For the text-containing cell, return its midpoint in (X, Y) coordinate format. 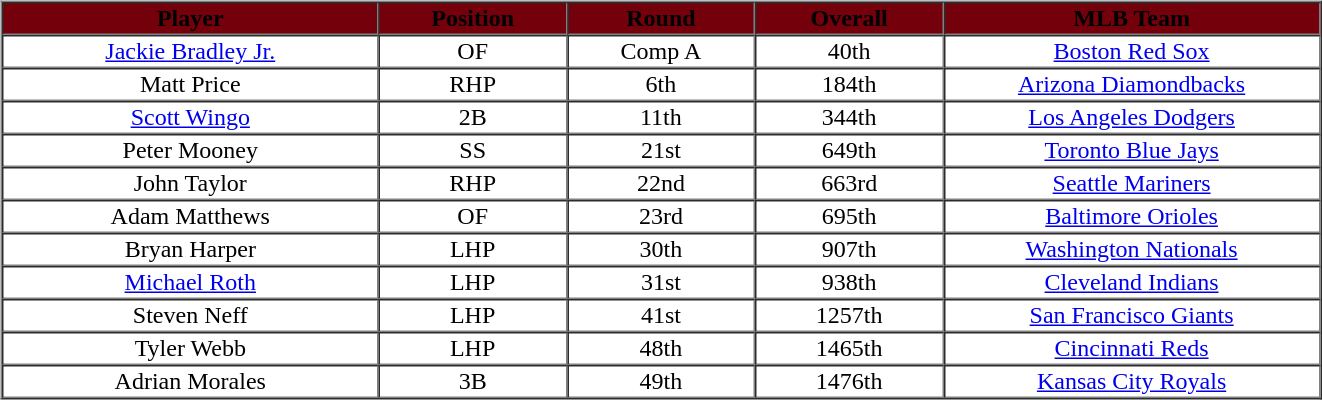
Round (661, 18)
San Francisco Giants (1132, 316)
30th (661, 250)
Tyler Webb (190, 348)
Player (190, 18)
1257th (849, 316)
Kansas City Royals (1132, 382)
Steven Neff (190, 316)
Overall (849, 18)
John Taylor (190, 184)
40th (849, 52)
Bryan Harper (190, 250)
Position (473, 18)
6th (661, 84)
663rd (849, 184)
Toronto Blue Jays (1132, 150)
Jackie Bradley Jr. (190, 52)
Washington Nationals (1132, 250)
Peter Mooney (190, 150)
31st (661, 282)
Seattle Mariners (1132, 184)
Arizona Diamondbacks (1132, 84)
Scott Wingo (190, 118)
Boston Red Sox (1132, 52)
907th (849, 250)
344th (849, 118)
Michael Roth (190, 282)
1476th (849, 382)
48th (661, 348)
695th (849, 216)
Cincinnati Reds (1132, 348)
Los Angeles Dodgers (1132, 118)
22nd (661, 184)
23rd (661, 216)
Adrian Morales (190, 382)
3B (473, 382)
MLB Team (1132, 18)
Baltimore Orioles (1132, 216)
41st (661, 316)
11th (661, 118)
2B (473, 118)
SS (473, 150)
649th (849, 150)
Matt Price (190, 84)
938th (849, 282)
49th (661, 382)
Comp A (661, 52)
Cleveland Indians (1132, 282)
184th (849, 84)
21st (661, 150)
Adam Matthews (190, 216)
1465th (849, 348)
